Detect which cell encompasses the target text, then output its [x, y] center coordinate. 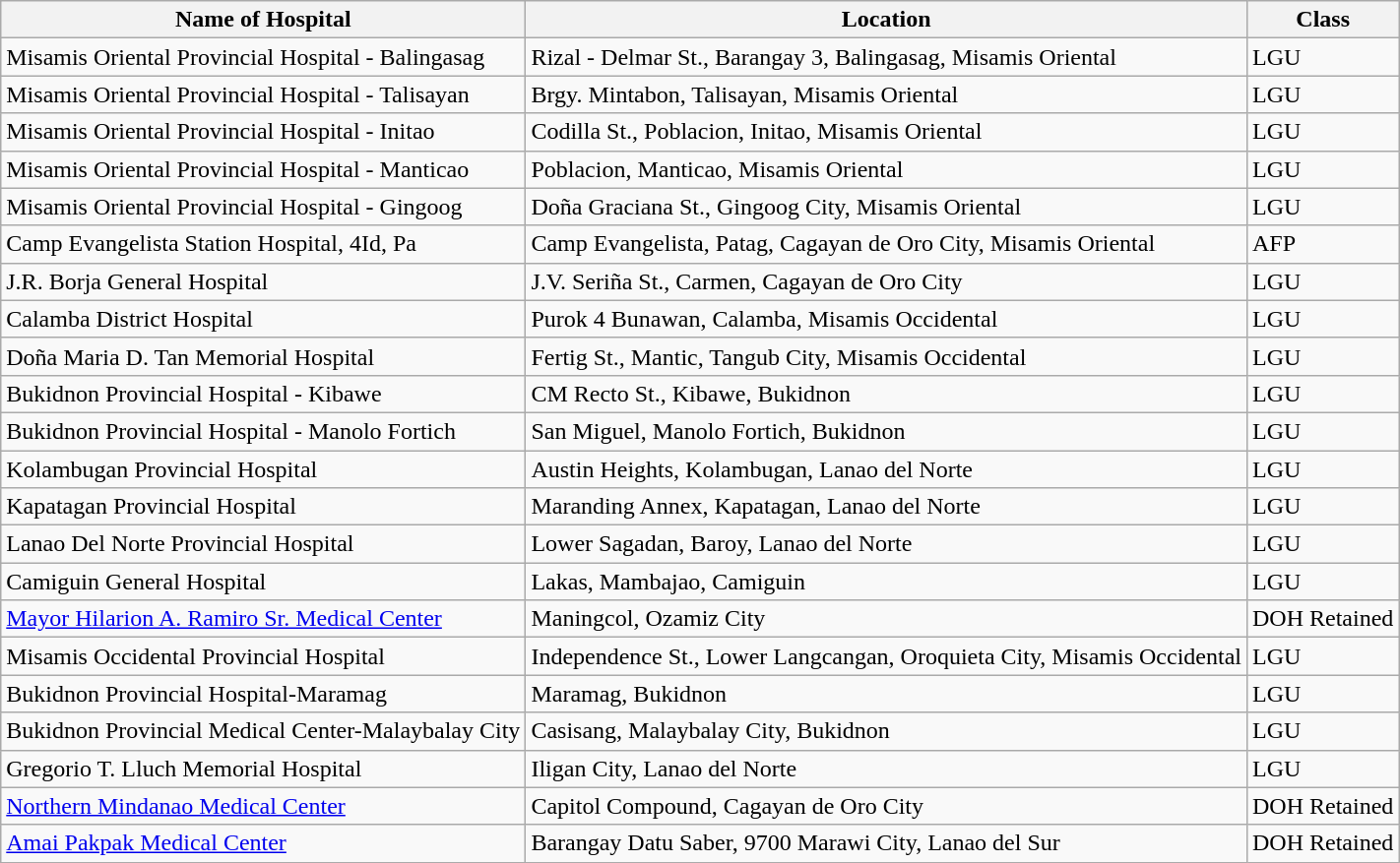
Location [886, 20]
Calamba District Hospital [264, 319]
Mayor Hilarion A. Ramiro Sr. Medical Center [264, 619]
J.V. Seriña St., Carmen, Cagayan de Oro City [886, 281]
Amai Pakpak Medical Center [264, 843]
Austin Heights, Kolambugan, Lanao del Norte [886, 469]
Lower Sagadan, Baroy, Lanao del Norte [886, 544]
Bukidnon Provincial Hospital - Manolo Fortich [264, 431]
Rizal - Delmar St., Barangay 3, Balingasag, Misamis Oriental [886, 57]
Northern Mindanao Medical Center [264, 806]
Maranding Annex, Kapatagan, Lanao del Norte [886, 507]
Misamis Oriental Provincial Hospital - Talisayan [264, 94]
Misamis Oriental Provincial Hospital - Initao [264, 132]
Lanao Del Norte Provincial Hospital [264, 544]
Fertig St., Mantic, Tangub City, Misamis Occidental [886, 356]
Misamis Oriental Provincial Hospital - Manticao [264, 169]
Codilla St., Poblacion, Initao, Misamis Oriental [886, 132]
Bukidnon Provincial Medical Center-Malaybalay City [264, 731]
Independence St., Lower Langcangan, Oroquieta City, Misamis Occidental [886, 656]
Poblacion, Manticao, Misamis Oriental [886, 169]
Gregorio T. Lluch Memorial Hospital [264, 769]
Class [1322, 20]
Iligan City, Lanao del Norte [886, 769]
Bukidnon Provincial Hospital - Kibawe [264, 394]
Barangay Datu Saber, 9700 Marawi City, Lanao del Sur [886, 843]
Misamis Oriental Provincial Hospital - Gingoog [264, 207]
Purok 4 Bunawan, Calamba, Misamis Occidental [886, 319]
AFP [1322, 244]
Doña Maria D. Tan Memorial Hospital [264, 356]
Maningcol, Ozamiz City [886, 619]
Kolambugan Provincial Hospital [264, 469]
Maramag, Bukidnon [886, 694]
CM Recto St., Kibawe, Bukidnon [886, 394]
Camp Evangelista Station Hospital, 4Id, Pa [264, 244]
San Miguel, Manolo Fortich, Bukidnon [886, 431]
Name of Hospital [264, 20]
J.R. Borja General Hospital [264, 281]
Camiguin General Hospital [264, 582]
Casisang, Malaybalay City, Bukidnon [886, 731]
Misamis Oriental Provincial Hospital - Balingasag [264, 57]
Lakas, Mambajao, Camiguin [886, 582]
Misamis Occidental Provincial Hospital [264, 656]
Bukidnon Provincial Hospital-Maramag [264, 694]
Doña Graciana St., Gingoog City, Misamis Oriental [886, 207]
Capitol Compound, Cagayan de Oro City [886, 806]
Camp Evangelista, Patag, Cagayan de Oro City, Misamis Oriental [886, 244]
Brgy. Mintabon, Talisayan, Misamis Oriental [886, 94]
Kapatagan Provincial Hospital [264, 507]
